Detect which cell encompasses the target text, then output its (x, y) center coordinate. 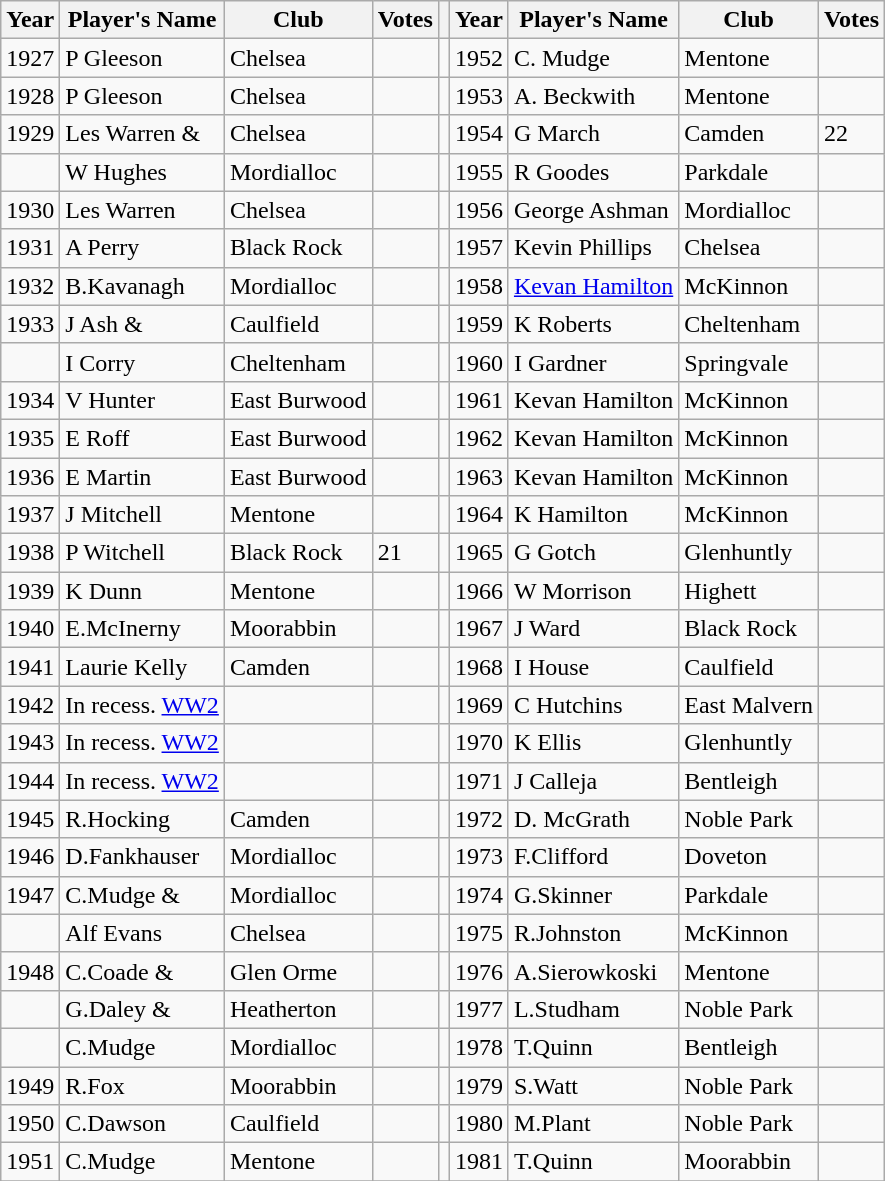
R.Johnston (593, 933)
1955 (478, 172)
Highett (749, 591)
Doveton (749, 857)
1961 (478, 400)
K Hamilton (593, 515)
1979 (478, 1085)
G Gotch (593, 553)
1950 (30, 1124)
1934 (30, 400)
I Corry (142, 362)
22 (851, 134)
1974 (478, 895)
W Morrison (593, 591)
E.McInerny (142, 629)
1973 (478, 857)
1937 (30, 515)
George Ashman (593, 210)
1980 (478, 1124)
R.Fox (142, 1085)
1965 (478, 553)
G.Skinner (593, 895)
1981 (478, 1162)
1968 (478, 667)
Laurie Kelly (142, 667)
1967 (478, 629)
F.Clifford (593, 857)
1935 (30, 438)
East Malvern (749, 705)
1964 (478, 515)
V Hunter (142, 400)
1929 (30, 134)
1942 (30, 705)
21 (405, 553)
L.Studham (593, 1009)
1948 (30, 971)
1945 (30, 819)
1938 (30, 553)
D.Fankhauser (142, 857)
C.Mudge & (142, 895)
Kevin Phillips (593, 248)
K Roberts (593, 324)
1951 (30, 1162)
K Ellis (593, 743)
1962 (478, 438)
1970 (478, 743)
1927 (30, 58)
1930 (30, 210)
1972 (478, 819)
1976 (478, 971)
C. Mudge (593, 58)
J Mitchell (142, 515)
1958 (478, 286)
1944 (30, 781)
1946 (30, 857)
1941 (30, 667)
1957 (478, 248)
C.Coade & (142, 971)
1947 (30, 895)
Les Warren & (142, 134)
1936 (30, 477)
I House (593, 667)
A.Sierowkoski (593, 971)
M.Plant (593, 1124)
A. Beckwith (593, 96)
1953 (478, 96)
R Goodes (593, 172)
P Witchell (142, 553)
E Roff (142, 438)
1939 (30, 591)
1971 (478, 781)
J Ward (593, 629)
1960 (478, 362)
D. McGrath (593, 819)
C Hutchins (593, 705)
J Ash & (142, 324)
W Hughes (142, 172)
J Calleja (593, 781)
A Perry (142, 248)
1959 (478, 324)
B.Kavanagh (142, 286)
1966 (478, 591)
1931 (30, 248)
S.Watt (593, 1085)
1928 (30, 96)
K Dunn (142, 591)
1978 (478, 1047)
Alf Evans (142, 933)
Heatherton (298, 1009)
G.Daley & (142, 1009)
1954 (478, 134)
Glen Orme (298, 971)
1933 (30, 324)
1975 (478, 933)
C.Dawson (142, 1124)
G March (593, 134)
Springvale (749, 362)
Les Warren (142, 210)
1956 (478, 210)
1949 (30, 1085)
1977 (478, 1009)
E Martin (142, 477)
1940 (30, 629)
I Gardner (593, 362)
R.Hocking (142, 819)
1932 (30, 286)
1952 (478, 58)
1963 (478, 477)
1969 (478, 705)
1943 (30, 743)
